Find where the given text appears and provide that cell's center as [X, Y] coordinate. 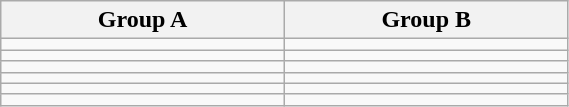
Group B [426, 20]
Group A [143, 20]
